Identify which cell holds the provided text, then report its [x, y] central coordinate. 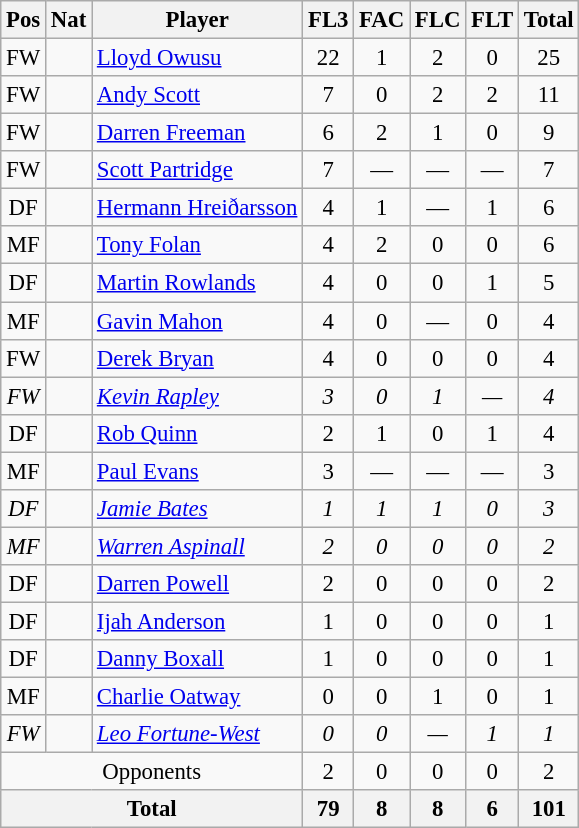
79 [328, 809]
Darren Freeman [198, 133]
FLC [438, 20]
Scott Partridge [198, 170]
Kevin Rapley [198, 396]
Hermann Hreiðarsson [198, 208]
Lloyd Owusu [198, 58]
Player [198, 20]
Rob Quinn [198, 433]
101 [549, 809]
Andy Scott [198, 95]
Leo Fortune-West [198, 734]
11 [549, 95]
Danny Boxall [198, 659]
Pos [24, 20]
Ijah Anderson [198, 621]
22 [328, 58]
25 [549, 58]
FL3 [328, 20]
Nat [69, 20]
Opponents [152, 772]
Paul Evans [198, 471]
Martin Rowlands [198, 283]
Tony Folan [198, 245]
FLT [492, 20]
Charlie Oatway [198, 697]
Gavin Mahon [198, 321]
Derek Bryan [198, 358]
Warren Aspinall [198, 546]
5 [549, 283]
Jamie Bates [198, 509]
9 [549, 133]
Darren Powell [198, 584]
FAC [382, 20]
